For the text-containing cell, return its midpoint in [X, Y] coordinate format. 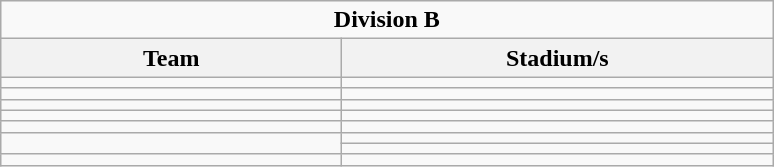
Stadium/s [558, 58]
Team [172, 58]
Division B [387, 20]
